Capture the cell that displays the provided text and extract its (X, Y) central coordinate. 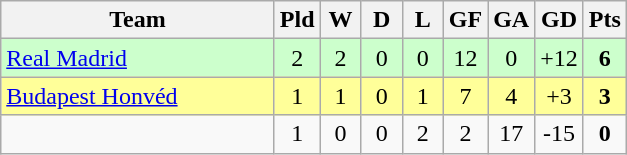
Budapest Honvéd (138, 96)
17 (512, 134)
6 (604, 58)
Team (138, 20)
Pts (604, 20)
GD (560, 20)
Real Madrid (138, 58)
W (340, 20)
7 (465, 96)
D (382, 20)
GA (512, 20)
Pld (297, 20)
3 (604, 96)
GF (465, 20)
4 (512, 96)
+3 (560, 96)
L (422, 20)
-15 (560, 134)
12 (465, 58)
+12 (560, 58)
